Return [X, Y] of the center of cell containing provided text 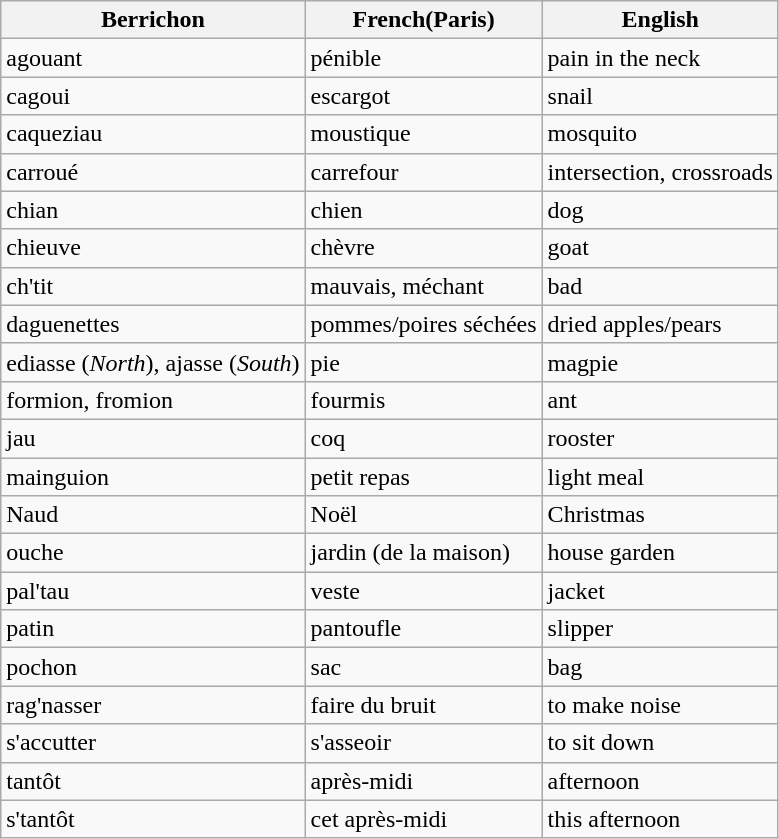
après-midi [424, 781]
mosquito [660, 134]
bag [660, 667]
Berrichon [153, 20]
to make noise [660, 705]
mauvais, méchant [424, 286]
coq [424, 438]
ant [660, 400]
caqueziau [153, 134]
cet après-midi [424, 819]
chieuve [153, 248]
house garden [660, 553]
cagoui [153, 96]
intersection, crossroads [660, 172]
snail [660, 96]
this afternoon [660, 819]
jacket [660, 591]
slipper [660, 629]
Christmas [660, 515]
light meal [660, 477]
ouche [153, 553]
faire du bruit [424, 705]
chien [424, 210]
afternoon [660, 781]
tantôt [153, 781]
pénible [424, 58]
veste [424, 591]
chèvre [424, 248]
patin [153, 629]
bad [660, 286]
moustique [424, 134]
dried apples/pears [660, 324]
chian [153, 210]
sac [424, 667]
English [660, 20]
jardin (de la maison) [424, 553]
to sit down [660, 743]
carrefour [424, 172]
mainguion [153, 477]
daguenettes [153, 324]
fourmis [424, 400]
Noël [424, 515]
ediasse (North), ajasse (South) [153, 362]
Naud [153, 515]
s'accutter [153, 743]
pochon [153, 667]
pain in the neck [660, 58]
formion, fromion [153, 400]
petit repas [424, 477]
French(Paris) [424, 20]
pommes/poires séchées [424, 324]
rag'nasser [153, 705]
escargot [424, 96]
pal'tau [153, 591]
carroué [153, 172]
agouant [153, 58]
dog [660, 210]
jau [153, 438]
rooster [660, 438]
pantoufle [424, 629]
goat [660, 248]
s'asseoir [424, 743]
magpie [660, 362]
ch'tit [153, 286]
s'tantôt [153, 819]
pie [424, 362]
